Determine the [x, y] coordinate at the center of the cell enclosing the given text.  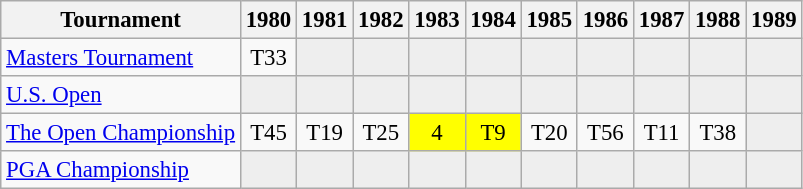
PGA Championship [121, 170]
1980 [268, 20]
T56 [605, 133]
Tournament [121, 20]
T38 [718, 133]
1982 [381, 20]
T20 [549, 133]
1981 [325, 20]
T11 [661, 133]
1988 [718, 20]
T25 [381, 133]
4 [437, 133]
The Open Championship [121, 133]
T45 [268, 133]
U.S. Open [121, 95]
1987 [661, 20]
T33 [268, 58]
1989 [774, 20]
1984 [493, 20]
T9 [493, 133]
1983 [437, 20]
1986 [605, 20]
T19 [325, 133]
1985 [549, 20]
Masters Tournament [121, 58]
